Find where the given text appears and provide that cell's center as [x, y] coordinate. 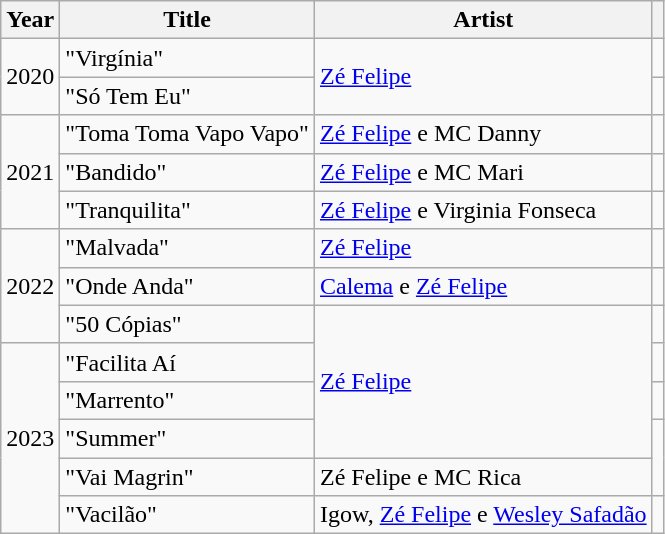
"Summer" [188, 438]
"Facilita Aí [188, 362]
Igow, Zé Felipe e Wesley Safadão [483, 515]
Artist [483, 20]
2021 [30, 172]
Zé Felipe e MC Mari [483, 172]
Zé Felipe e MC Danny [483, 134]
2023 [30, 438]
"Toma Toma Vapo Vapo" [188, 134]
2022 [30, 286]
"Tranquilita" [188, 210]
"Só Tem Eu" [188, 96]
"Bandido" [188, 172]
2020 [30, 77]
"Virgínia" [188, 58]
Title [188, 20]
"50 Cópias" [188, 324]
"Marrento" [188, 400]
Calema e Zé Felipe [483, 286]
"Onde Anda" [188, 286]
"Malvada" [188, 248]
Zé Felipe e Virginia Fonseca [483, 210]
Year [30, 20]
Zé Felipe e MC Rica [483, 477]
"Vacilão" [188, 515]
"Vai Magrin" [188, 477]
